Determine the [x, y] coordinate at the center of the cell enclosing the given text.  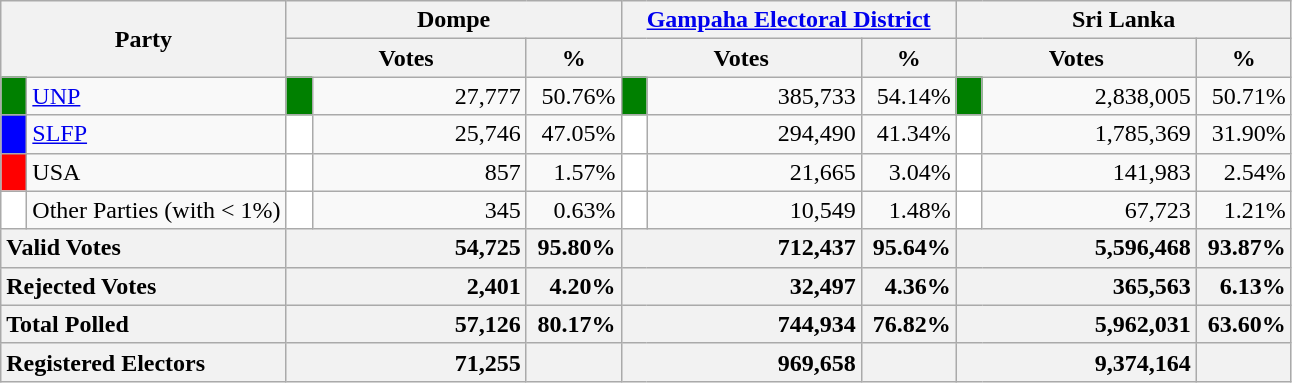
141,983 [1089, 172]
27,777 [419, 96]
50.76% [574, 96]
712,437 [741, 248]
Sri Lanka [1124, 20]
0.63% [574, 210]
Total Polled [144, 324]
10,549 [754, 210]
744,934 [741, 324]
1.48% [908, 210]
63.60% [1244, 324]
2.54% [1244, 172]
3.04% [908, 172]
95.80% [574, 248]
1.21% [1244, 210]
2,838,005 [1089, 96]
80.17% [574, 324]
857 [419, 172]
32,497 [741, 286]
50.71% [1244, 96]
6.13% [1244, 286]
Dompe [454, 20]
54.14% [908, 96]
47.05% [574, 134]
93.87% [1244, 248]
Valid Votes [144, 248]
57,126 [406, 324]
71,255 [406, 362]
5,596,468 [1076, 248]
4.36% [908, 286]
Party [144, 39]
31.90% [1244, 134]
Other Parties (with < 1%) [156, 210]
1.57% [574, 172]
54,725 [406, 248]
5,962,031 [1076, 324]
21,665 [754, 172]
385,733 [754, 96]
76.82% [908, 324]
4.20% [574, 286]
USA [156, 172]
UNP [156, 96]
25,746 [419, 134]
9,374,164 [1076, 362]
SLFP [156, 134]
Gampaha Electoral District [788, 20]
Registered Electors [144, 362]
365,563 [1076, 286]
345 [419, 210]
294,490 [754, 134]
41.34% [908, 134]
95.64% [908, 248]
67,723 [1089, 210]
Rejected Votes [144, 286]
1,785,369 [1089, 134]
969,658 [741, 362]
2,401 [406, 286]
